Find where the given text appears and provide that cell's center as (x, y) coordinate. 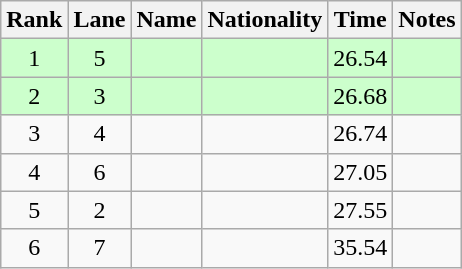
Nationality (265, 20)
Lane (100, 20)
Notes (427, 20)
Name (166, 20)
27.05 (360, 172)
Rank (34, 20)
1 (34, 58)
27.55 (360, 210)
26.68 (360, 96)
7 (100, 248)
26.74 (360, 134)
Time (360, 20)
26.54 (360, 58)
35.54 (360, 248)
